Find where the given text appears and provide that cell's center as [X, Y] coordinate. 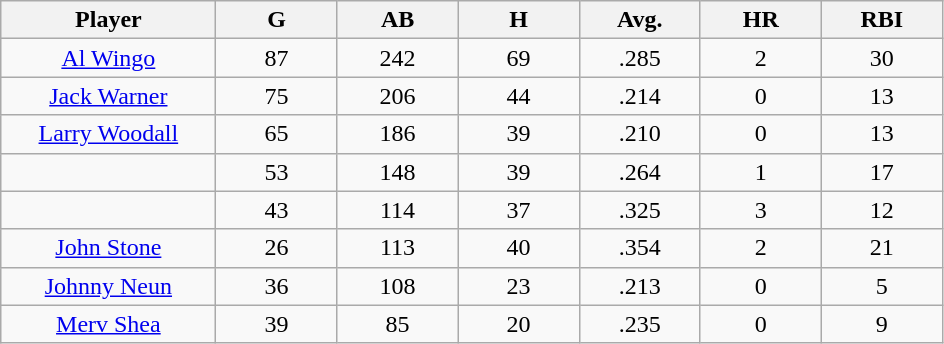
.214 [640, 96]
21 [882, 248]
148 [398, 172]
.285 [640, 58]
Player [108, 20]
36 [276, 286]
RBI [882, 20]
.210 [640, 134]
242 [398, 58]
9 [882, 324]
Avg. [640, 20]
3 [760, 210]
12 [882, 210]
H [518, 20]
30 [882, 58]
Johnny Neun [108, 286]
44 [518, 96]
186 [398, 134]
.235 [640, 324]
26 [276, 248]
114 [398, 210]
69 [518, 58]
AB [398, 20]
John Stone [108, 248]
40 [518, 248]
85 [398, 324]
43 [276, 210]
113 [398, 248]
Larry Woodall [108, 134]
.325 [640, 210]
.213 [640, 286]
206 [398, 96]
65 [276, 134]
.264 [640, 172]
HR [760, 20]
G [276, 20]
Jack Warner [108, 96]
.354 [640, 248]
5 [882, 286]
53 [276, 172]
20 [518, 324]
23 [518, 286]
17 [882, 172]
Merv Shea [108, 324]
87 [276, 58]
108 [398, 286]
Al Wingo [108, 58]
1 [760, 172]
37 [518, 210]
75 [276, 96]
